Return (X, Y) of the center of cell containing provided text 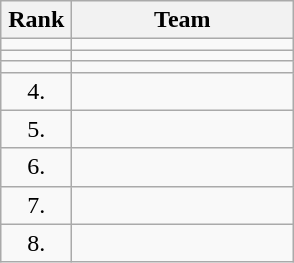
Rank (36, 20)
6. (36, 167)
Team (182, 20)
4. (36, 91)
5. (36, 129)
8. (36, 243)
7. (36, 205)
